Determine the (x, y) coordinate at the center of the cell enclosing the given text.  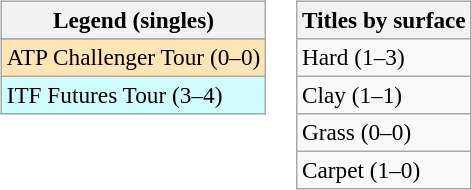
Carpet (1–0) (384, 171)
Hard (1–3) (384, 57)
Clay (1–1) (384, 95)
ATP Challenger Tour (0–0) (133, 57)
Legend (singles) (133, 20)
ITF Futures Tour (3–4) (133, 95)
Grass (0–0) (384, 133)
Titles by surface (384, 20)
